Find where the given text appears and provide that cell's center as (X, Y) coordinate. 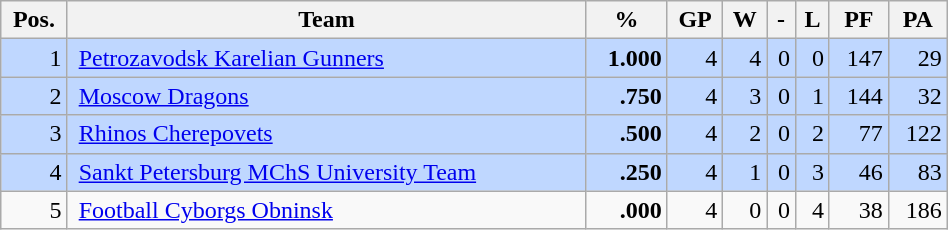
.750 (626, 96)
144 (858, 96)
PF (858, 20)
5 (34, 210)
Rhinos Cherepovets (326, 134)
1.000 (626, 58)
46 (858, 172)
L (813, 20)
% (626, 20)
83 (918, 172)
Moscow Dragons (326, 96)
.500 (626, 134)
Pos. (34, 20)
32 (918, 96)
- (782, 20)
W (745, 20)
Petrozavodsk Karelian Gunners (326, 58)
GP (695, 20)
Football Cyborgs Obninsk (326, 210)
Sankt Petersburg MChS University Team (326, 172)
77 (858, 134)
PA (918, 20)
38 (858, 210)
186 (918, 210)
29 (918, 58)
Team (326, 20)
.000 (626, 210)
.250 (626, 172)
122 (918, 134)
147 (858, 58)
